Provide the [X, Y] coordinate of the cell's center where the given text is located.  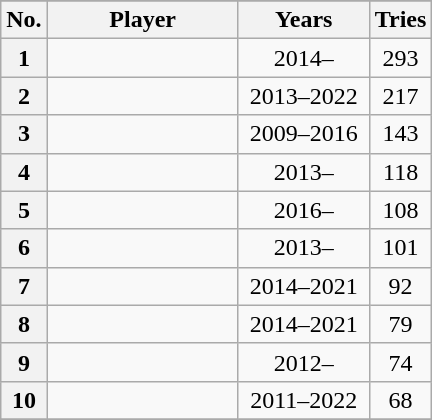
3 [24, 134]
8 [24, 324]
2013–2022 [304, 96]
6 [24, 248]
2014– [304, 58]
217 [400, 96]
92 [400, 286]
2016– [304, 210]
Player [142, 20]
10 [24, 400]
101 [400, 248]
Tries [400, 20]
143 [400, 134]
108 [400, 210]
2009–2016 [304, 134]
2011–2022 [304, 400]
2 [24, 96]
No. [24, 20]
74 [400, 362]
1 [24, 58]
118 [400, 172]
5 [24, 210]
68 [400, 400]
7 [24, 286]
2012– [304, 362]
79 [400, 324]
9 [24, 362]
4 [24, 172]
293 [400, 58]
Years [304, 20]
